Capture the cell that displays the provided text and extract its (x, y) central coordinate. 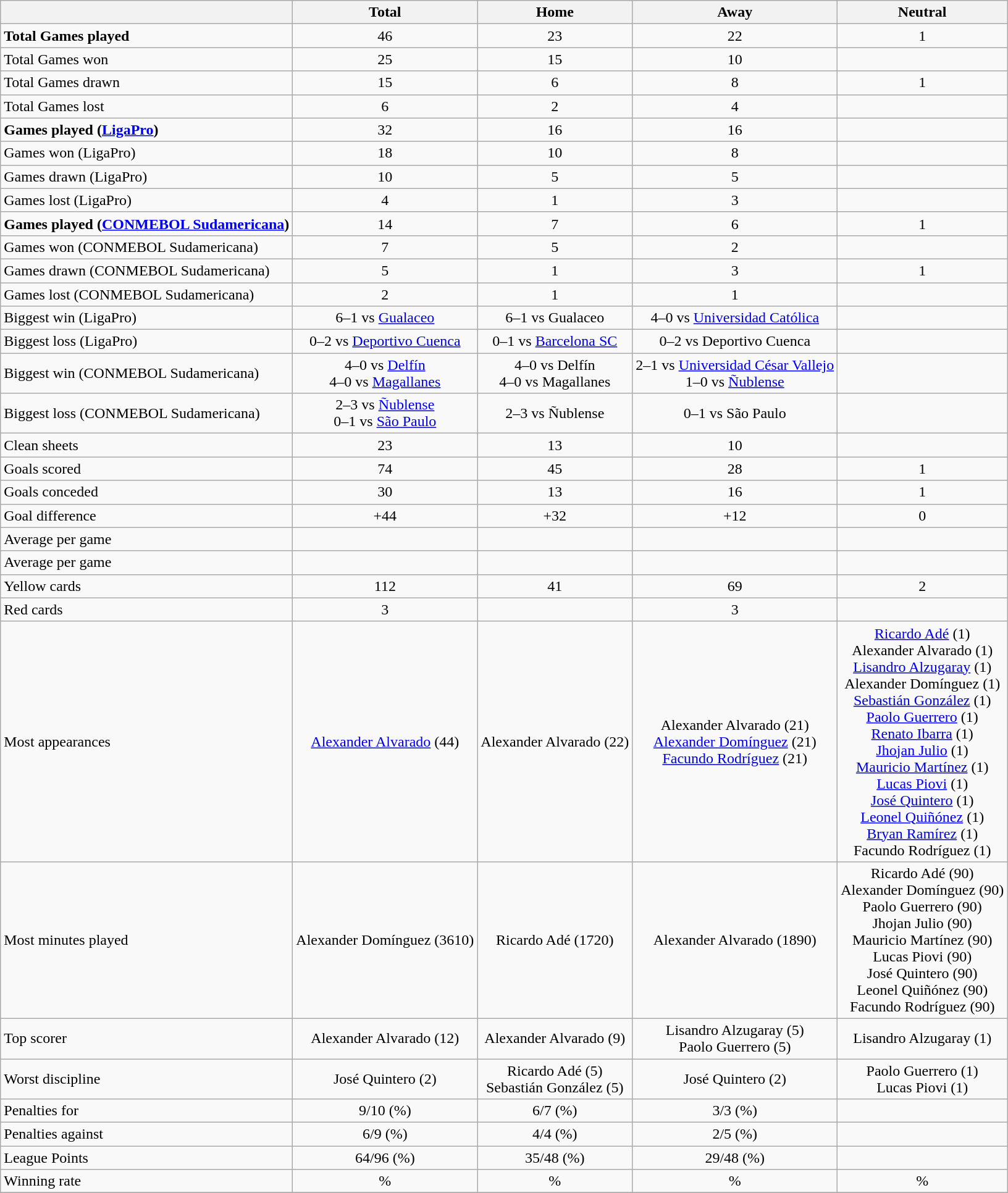
Most minutes played (147, 940)
46 (385, 36)
Total (385, 12)
Alexander Alvarado (44) (385, 741)
Goals conceded (147, 492)
28 (735, 469)
Total Games drawn (147, 83)
64/96 (%) (385, 1158)
0–1 vs Barcelona SC (555, 341)
Clean sheets (147, 445)
0 (923, 516)
Top scorer (147, 1039)
2–3 vs Ñublense0–1 vs São Paulo (385, 414)
14 (385, 224)
Lisandro Alzugaray (5) Paolo Guerrero (5) (735, 1039)
Winning rate (147, 1181)
Goals scored (147, 469)
Alexander Alvarado (9) (555, 1039)
Biggest win (LigaPro) (147, 318)
Games played (CONMEBOL Sudamericana) (147, 224)
69 (735, 586)
+44 (385, 516)
Lisandro Alzugaray (1) (923, 1039)
6/7 (%) (555, 1111)
Games lost (LigaPro) (147, 200)
18 (385, 153)
4/4 (%) (555, 1134)
41 (555, 586)
Total Games played (147, 36)
Ricardo Adé (5) Sebastián González (5) (555, 1078)
Alexander Alvarado (22) (555, 741)
Alexander Alvarado (12) (385, 1039)
Alexander Alvarado (1890) (735, 940)
Home (555, 12)
32 (385, 130)
Games won (CONMEBOL Sudamericana) (147, 247)
Games won (LigaPro) (147, 153)
Games played (LigaPro) (147, 130)
Most appearances (147, 741)
Neutral (923, 12)
2–3 vs Ñublense (555, 414)
Worst discipline (147, 1078)
Ricardo Adé (1720) (555, 940)
3/3 (%) (735, 1111)
+32 (555, 516)
112 (385, 586)
74 (385, 469)
Games drawn (CONMEBOL Sudamericana) (147, 270)
Biggest loss (CONMEBOL Sudamericana) (147, 414)
4–0 vs Universidad Católica (735, 318)
2/5 (%) (735, 1134)
+12 (735, 516)
Alexander Domínguez (3610) (385, 940)
Games lost (CONMEBOL Sudamericana) (147, 295)
0–1 vs São Paulo (735, 414)
Biggest win (CONMEBOL Sudamericana) (147, 373)
Total Games lost (147, 106)
29/48 (%) (735, 1158)
League Points (147, 1158)
30 (385, 492)
2–1 vs Universidad César Vallejo1–0 vs Ñublense (735, 373)
Alexander Alvarado (21)Alexander Domínguez (21)Facundo Rodríguez (21) (735, 741)
Goal difference (147, 516)
6/9 (%) (385, 1134)
Red cards (147, 609)
Away (735, 12)
45 (555, 469)
Biggest loss (LigaPro) (147, 341)
Yellow cards (147, 586)
35/48 (%) (555, 1158)
Penalties against (147, 1134)
Total Games won (147, 59)
Games drawn (LigaPro) (147, 177)
25 (385, 59)
Penalties for (147, 1111)
9/10 (%) (385, 1111)
22 (735, 36)
Paolo Guerrero (1) Lucas Piovi (1) (923, 1078)
